Search for the cell housing the specified text and yield its (x, y) center coordinate. 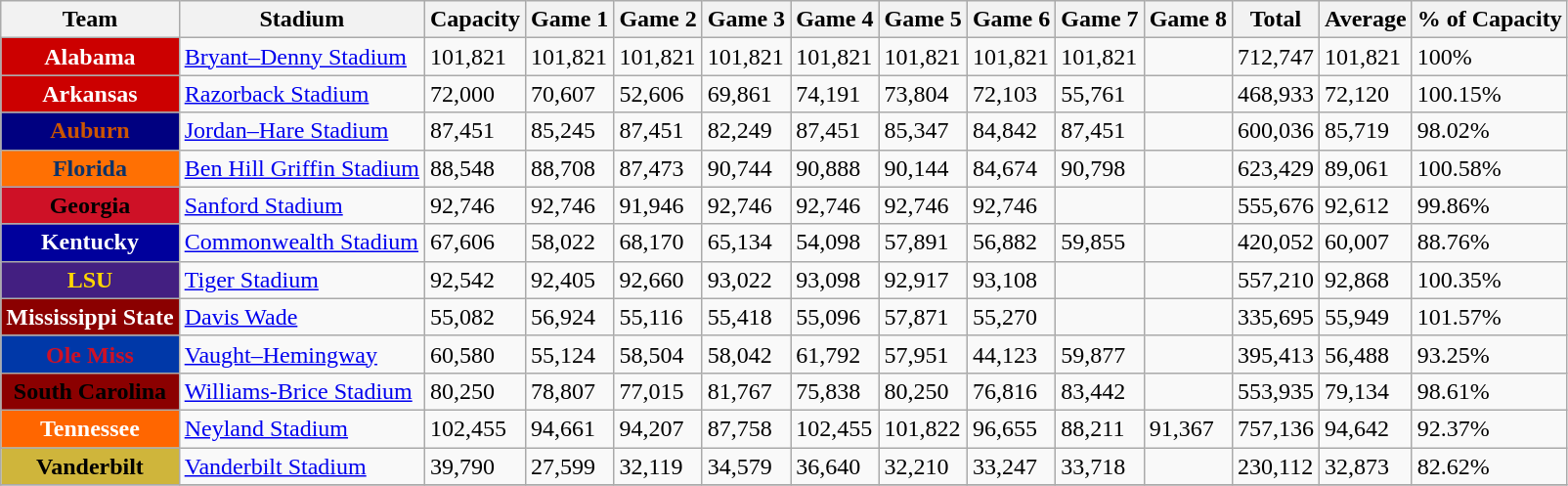
70,607 (570, 94)
557,210 (1277, 280)
59,877 (1100, 354)
85,719 (1367, 131)
Vanderbilt Stadium (301, 466)
100.35% (1490, 280)
55,949 (1367, 317)
69,861 (746, 94)
88,548 (475, 168)
99.86% (1490, 205)
94,661 (570, 428)
32,119 (658, 466)
78,807 (570, 391)
58,504 (658, 354)
100.58% (1490, 168)
Commonwealth Stadium (301, 243)
94,207 (658, 428)
420,052 (1277, 243)
60,580 (475, 354)
32,873 (1367, 466)
58,042 (746, 354)
55,761 (1100, 94)
27,599 (570, 466)
93.25% (1490, 354)
757,136 (1277, 428)
54,098 (835, 243)
Game 7 (1100, 20)
88.76% (1490, 243)
230,112 (1277, 466)
72,000 (475, 94)
72,103 (1011, 94)
33,247 (1011, 466)
57,891 (923, 243)
55,418 (746, 317)
87,473 (658, 168)
57,951 (923, 354)
84,674 (1011, 168)
Team (90, 20)
94,642 (1367, 428)
89,061 (1367, 168)
91,367 (1188, 428)
Kentucky (90, 243)
Sanford Stadium (301, 205)
68,170 (658, 243)
96,655 (1011, 428)
87,758 (746, 428)
600,036 (1277, 131)
72,120 (1367, 94)
468,933 (1277, 94)
39,790 (475, 466)
44,123 (1011, 354)
81,767 (746, 391)
Capacity (475, 20)
58,022 (570, 243)
55,124 (570, 354)
Georgia (90, 205)
Florida (90, 168)
100% (1490, 57)
Tiger Stadium (301, 280)
82.62% (1490, 466)
85,347 (923, 131)
LSU (90, 280)
92.37% (1490, 428)
61,792 (835, 354)
34,579 (746, 466)
76,816 (1011, 391)
Davis Wade (301, 317)
90,744 (746, 168)
85,245 (570, 131)
36,640 (835, 466)
Auburn (90, 131)
Jordan–Hare Stadium (301, 131)
Vanderbilt (90, 466)
91,946 (658, 205)
Neyland Stadium (301, 428)
88,211 (1100, 428)
98.02% (1490, 131)
88,708 (570, 168)
92,917 (923, 280)
98.61% (1490, 391)
74,191 (835, 94)
93,108 (1011, 280)
90,888 (835, 168)
82,249 (746, 131)
South Carolina (90, 391)
55,096 (835, 317)
32,210 (923, 466)
101,822 (923, 428)
553,935 (1277, 391)
% of Capacity (1490, 20)
Arkansas (90, 94)
Williams-Brice Stadium (301, 391)
56,924 (570, 317)
Alabama (90, 57)
92,542 (475, 280)
55,082 (475, 317)
Game 8 (1188, 20)
79,134 (1367, 391)
Game 6 (1011, 20)
90,798 (1100, 168)
55,116 (658, 317)
65,134 (746, 243)
90,144 (923, 168)
712,747 (1277, 57)
52,606 (658, 94)
92,868 (1367, 280)
59,855 (1100, 243)
93,098 (835, 280)
101.57% (1490, 317)
84,842 (1011, 131)
555,676 (1277, 205)
92,612 (1367, 205)
Game 3 (746, 20)
57,871 (923, 317)
Average (1367, 20)
92,660 (658, 280)
Mississippi State (90, 317)
Tennessee (90, 428)
Game 1 (570, 20)
56,488 (1367, 354)
Game 2 (658, 20)
623,429 (1277, 168)
Ole Miss (90, 354)
73,804 (923, 94)
93,022 (746, 280)
Game 4 (835, 20)
Total (1277, 20)
77,015 (658, 391)
55,270 (1011, 317)
Bryant–Denny Stadium (301, 57)
75,838 (835, 391)
Ben Hill Griffin Stadium (301, 168)
335,695 (1277, 317)
67,606 (475, 243)
395,413 (1277, 354)
56,882 (1011, 243)
Game 5 (923, 20)
83,442 (1100, 391)
Vaught–Hemingway (301, 354)
92,405 (570, 280)
100.15% (1490, 94)
60,007 (1367, 243)
Razorback Stadium (301, 94)
Stadium (301, 20)
33,718 (1100, 466)
